Find where the given text appears and provide that cell's center as (X, Y) coordinate. 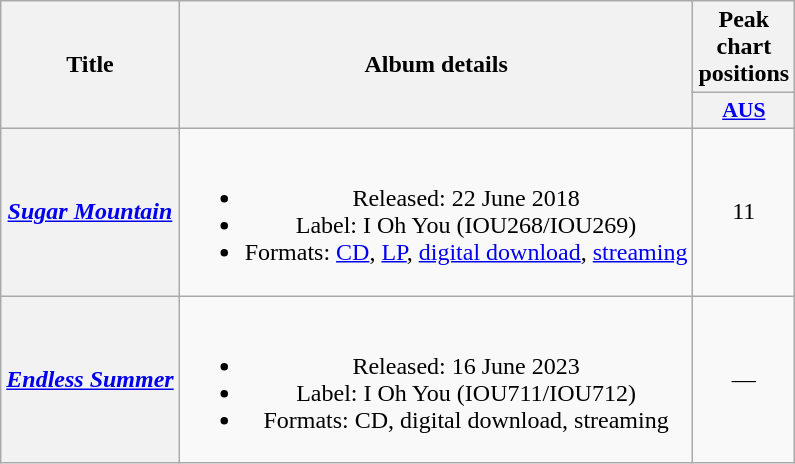
Peak chart positions (744, 47)
Released: 16 June 2023Label: I Oh You (IOU711/IOU712)Formats: CD, digital download, streaming (436, 380)
Released: 22 June 2018 Label: I Oh You (IOU268/IOU269)Formats: CD, LP, digital download, streaming (436, 212)
Sugar Mountain (90, 212)
Endless Summer (90, 380)
Title (90, 65)
Album details (436, 65)
— (744, 380)
AUS (744, 111)
11 (744, 212)
